Determine the [X, Y] coordinate at the center of the cell enclosing the given text.  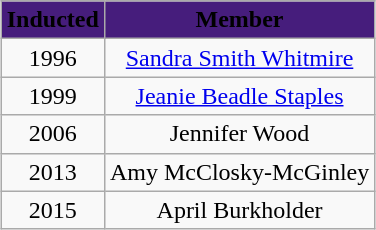
Member [239, 20]
Inducted [52, 20]
2015 [52, 210]
April Burkholder [239, 210]
2006 [52, 134]
1996 [52, 58]
1999 [52, 96]
Jeanie Beadle Staples [239, 96]
2013 [52, 172]
Jennifer Wood [239, 134]
Amy McClosky-McGinley [239, 172]
Sandra Smith Whitmire [239, 58]
